Detect which cell encompasses the target text, then output its [X, Y] center coordinate. 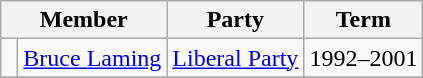
Party [236, 20]
Member [84, 20]
1992–2001 [364, 58]
Liberal Party [236, 58]
Term [364, 20]
Bruce Laming [92, 58]
